From the cell containing the given text, extract its center point as [x, y] coordinate. 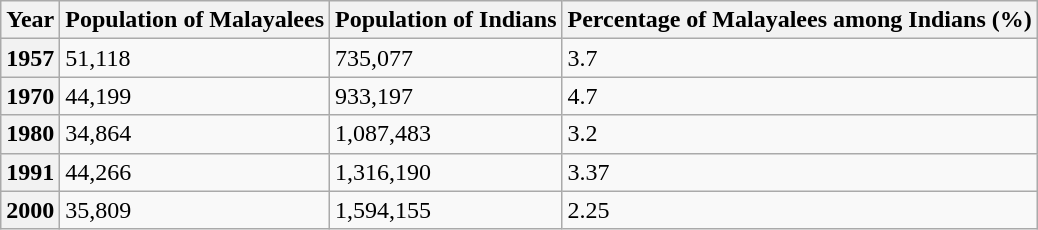
34,864 [195, 134]
Population of Indians [446, 20]
1,316,190 [446, 172]
Population of Malayalees [195, 20]
3.7 [800, 58]
Percentage of Malayalees among Indians (%) [800, 20]
735,077 [446, 58]
51,118 [195, 58]
1970 [30, 96]
3.2 [800, 134]
1980 [30, 134]
4.7 [800, 96]
2000 [30, 210]
3.37 [800, 172]
1991 [30, 172]
2.25 [800, 210]
44,266 [195, 172]
35,809 [195, 210]
44,199 [195, 96]
1,087,483 [446, 134]
Year [30, 20]
933,197 [446, 96]
1957 [30, 58]
1,594,155 [446, 210]
